Pinpoint the cell where the given text exists, returning its [x, y] midpoint coordinate. 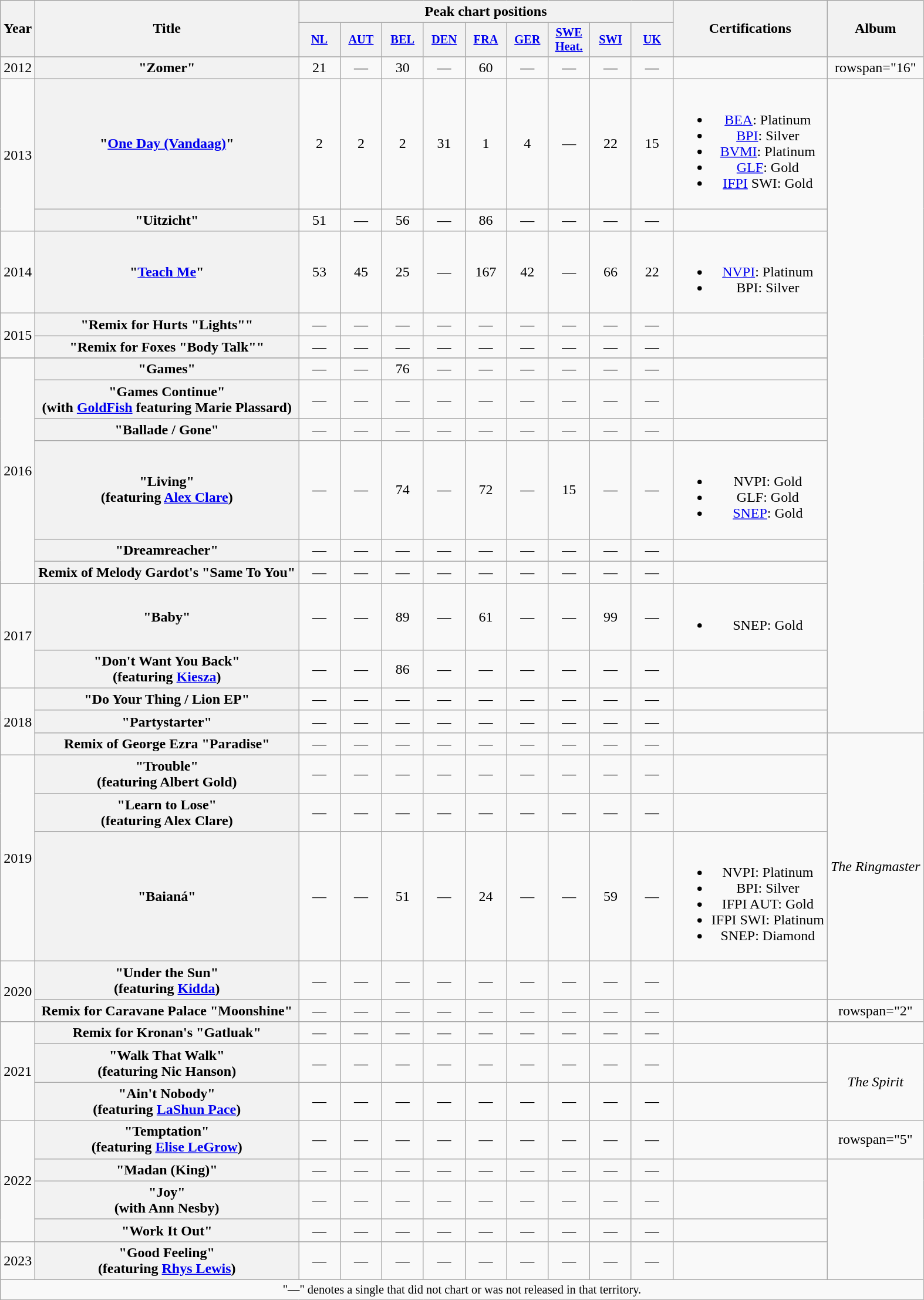
"One Day (Vandaag)" [167, 144]
Remix for Kronan's "Gatluak" [167, 1033]
NVPI: PlatinumBPI: SilverIFPI AUT: GoldIFPI SWI: PlatinumSNEP: Diamond [750, 897]
4 [527, 144]
"Temptation"(featuring Elise LeGrow) [167, 1140]
Year [18, 29]
The Spirit [875, 1082]
2020 [18, 992]
"Trouble"(featuring Albert Gold) [167, 775]
NVPI: GoldGLF: GoldSNEP: Gold [750, 489]
"Under the Sun"(featuring Kidda) [167, 980]
The Ringmaster [875, 866]
AUT [360, 40]
"Joy"(with Ann Nesby) [167, 1200]
"—" denotes a single that did not chart or was not released in that territory. [462, 1289]
BEA: PlatinumBPI: SilverBVMI: PlatinumGLF: GoldIFPI SWI: Gold [750, 144]
"Do Your Thing / Lion EP" [167, 699]
2016 [18, 471]
"Baianá" [167, 897]
"Don't Want You Back"(featuring Kiesza) [167, 669]
89 [403, 616]
Remix of George Ezra "Paradise" [167, 744]
"Teach Me" [167, 272]
2014 [18, 272]
76 [403, 369]
2018 [18, 721]
"Living"(featuring Alex Clare) [167, 489]
"Remix for Hurts "Lights"" [167, 325]
rowspan="16" [875, 67]
2015 [18, 336]
61 [486, 616]
"Dreamreacher" [167, 550]
2013 [18, 155]
rowspan="5" [875, 1140]
60 [486, 67]
NVPI: PlatinumBPI: Silver [750, 272]
"Games" [167, 369]
"Remix for Foxes "Body Talk"" [167, 347]
"Ain't Nobody"(featuring LaShun Pace) [167, 1101]
2012 [18, 67]
56 [403, 220]
SWEHeat. [569, 40]
99 [611, 616]
"Uitzicht" [167, 220]
25 [403, 272]
59 [611, 897]
"Partystarter" [167, 721]
53 [319, 272]
2023 [18, 1261]
DEN [444, 40]
Remix of Melody Gardot's "Same To You" [167, 572]
2022 [18, 1181]
1 [486, 144]
42 [527, 272]
2017 [18, 636]
74 [403, 489]
2021 [18, 1071]
Album [875, 29]
rowspan="2" [875, 1011]
"Good Feeling"(featuring Rhys Lewis) [167, 1261]
30 [403, 67]
"Work It Out" [167, 1230]
Peak chart positions [486, 12]
"Madan (King)" [167, 1170]
GER [527, 40]
24 [486, 897]
2019 [18, 858]
"Walk That Walk"(featuring Nic Hanson) [167, 1063]
"Ballade / Gone" [167, 430]
21 [319, 67]
Remix for Caravane Palace "Moonshine" [167, 1011]
SWI [611, 40]
167 [486, 272]
Certifications [750, 29]
66 [611, 272]
Title [167, 29]
SNEP: Gold [750, 616]
"Zomer" [167, 67]
"Learn to Lose"(featuring Alex Clare) [167, 812]
UK [652, 40]
72 [486, 489]
"Baby" [167, 616]
45 [360, 272]
BEL [403, 40]
31 [444, 144]
NL [319, 40]
FRA [486, 40]
"Games Continue"(with GoldFish featuring Marie Plassard) [167, 399]
